Detect which cell encompasses the target text, then output its [X, Y] center coordinate. 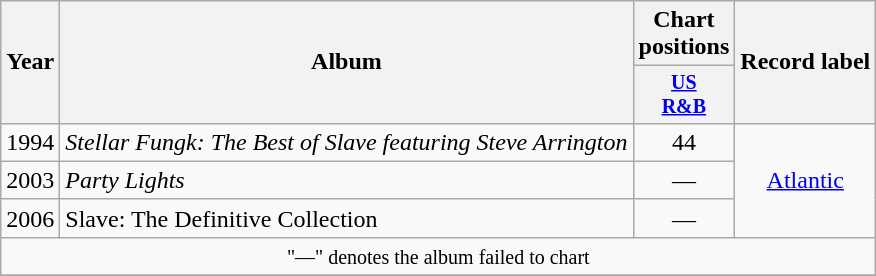
2003 [30, 180]
Year [30, 62]
USR&B [684, 94]
Slave: The Definitive Collection [346, 218]
1994 [30, 142]
Party Lights [346, 180]
44 [684, 142]
Album [346, 62]
Chart positions [684, 34]
Record label [806, 62]
Atlantic [806, 180]
2006 [30, 218]
"—" denotes the album failed to chart [438, 256]
Stellar Fungk: The Best of Slave featuring Steve Arrington [346, 142]
